From the cell containing the given text, extract its center point as [x, y] coordinate. 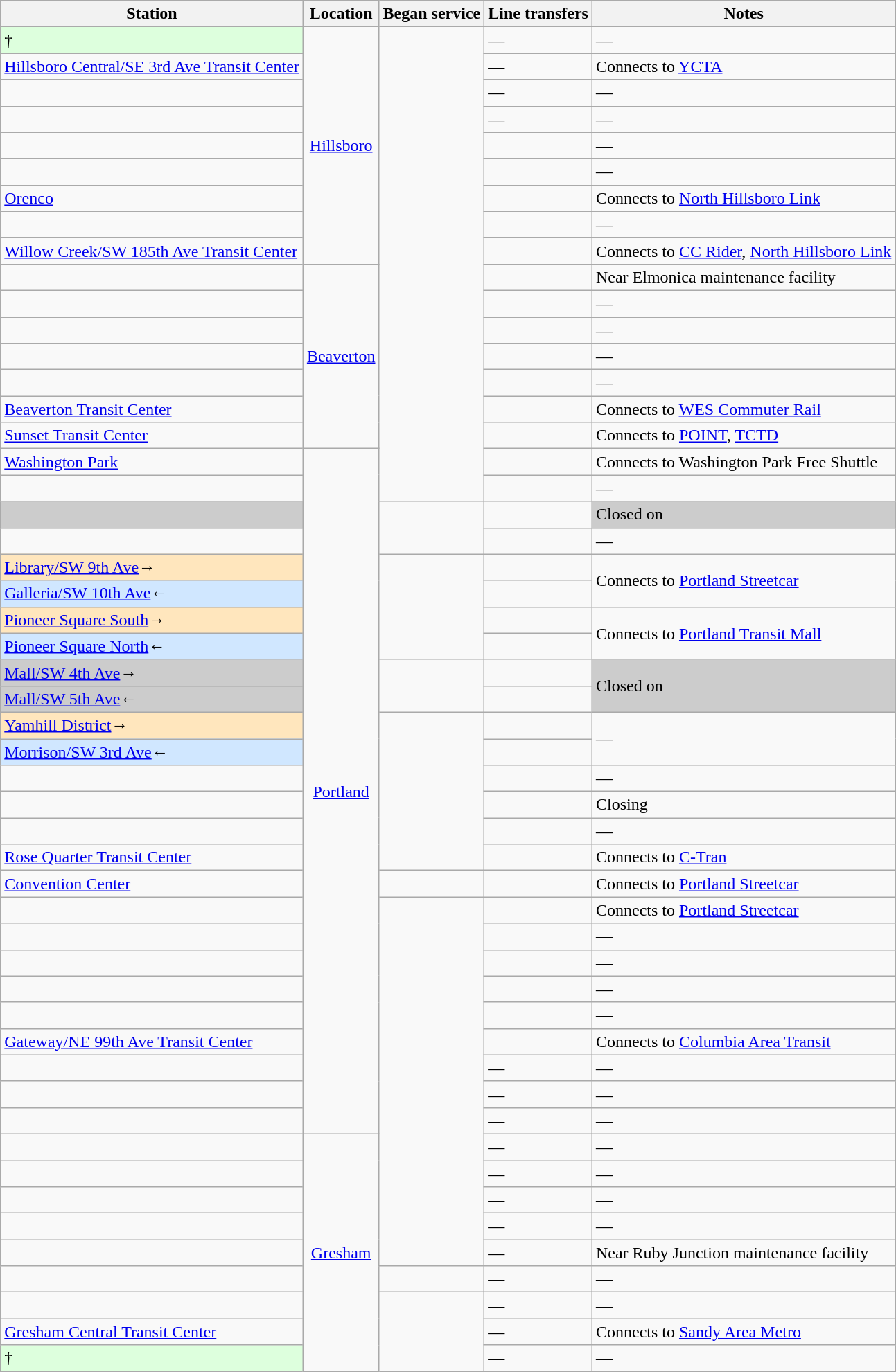
Location [341, 14]
Sunset Transit Center [152, 436]
Connects to Washington Park Free Shuttle [743, 462]
Notes [743, 14]
Yamhill District→ [152, 725]
Gresham Central Transit Center [152, 1332]
Pioneer Square South→ [152, 620]
Line transfers [538, 14]
Mall/SW 4th Ave→ [152, 672]
Galleria/SW 10th Ave← [152, 594]
Morrison/SW 3rd Ave← [152, 751]
Beaverton Transit Center [152, 409]
Convention Center [152, 884]
Connects to Columbia Area Transit [743, 1042]
Portland [341, 792]
Station [152, 14]
Connects to WES Commuter Rail [743, 409]
Mall/SW 5th Ave← [152, 699]
Willow Creek/SW 185th Ave Transit Center [152, 251]
Closing [743, 805]
Connects to Sandy Area Metro [743, 1332]
Began service [432, 14]
Connects to C-Tran [743, 857]
Hillsboro Central/SE 3rd Ave Transit Center [152, 66]
Gresham [341, 1252]
Connects to CC Rider, North Hillsboro Link [743, 251]
Connects to North Hillsboro Link [743, 198]
Orenco [152, 198]
Library/SW 9th Ave→ [152, 567]
Washington Park [152, 462]
Rose Quarter Transit Center [152, 857]
Connects to YCTA [743, 66]
Near Elmonica maintenance facility [743, 277]
Connects to Portland Transit Mall [743, 633]
Connects to POINT, TCTD [743, 436]
Hillsboro [341, 145]
Near Ruby Junction maintenance facility [743, 1253]
Beaverton [341, 356]
Gateway/NE 99th Ave Transit Center [152, 1042]
Pioneer Square North← [152, 646]
